Extract the [x, y] coordinate from the center of the cell holding the provided text.  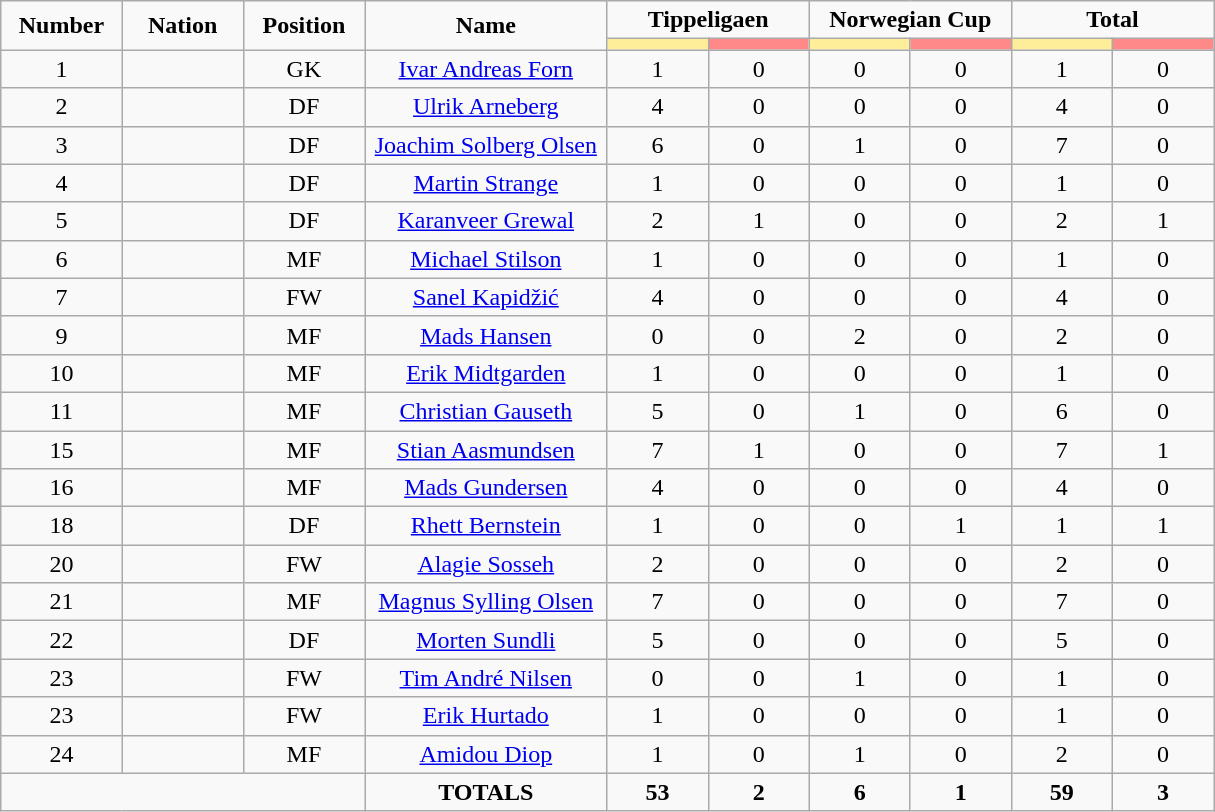
22 [62, 640]
Erik Midtgarden [486, 373]
9 [62, 335]
Joachim Solberg Olsen [486, 145]
Erik Hurtado [486, 716]
59 [1062, 792]
Nation [182, 26]
Tippeligaen [708, 20]
Rhett Bernstein [486, 526]
18 [62, 526]
Stian Aasmundsen [486, 449]
15 [62, 449]
Magnus Sylling Olsen [486, 602]
Tim André Nilsen [486, 678]
Mads Hansen [486, 335]
Total [1112, 20]
Name [486, 26]
Number [62, 26]
Alagie Sosseh [486, 564]
Position [304, 26]
GK [304, 69]
Christian Gauseth [486, 411]
11 [62, 411]
Sanel Kapidžić [486, 297]
16 [62, 488]
Amidou Diop [486, 754]
Mads Gundersen [486, 488]
20 [62, 564]
Martin Strange [486, 183]
53 [658, 792]
TOTALS [486, 792]
24 [62, 754]
Ulrik Arneberg [486, 107]
21 [62, 602]
Morten Sundli [486, 640]
Michael Stilson [486, 259]
Karanveer Grewal [486, 221]
Ivar Andreas Forn [486, 69]
10 [62, 373]
Norwegian Cup [910, 20]
